Locate the cell with the specified text and output its [X, Y] center coordinate. 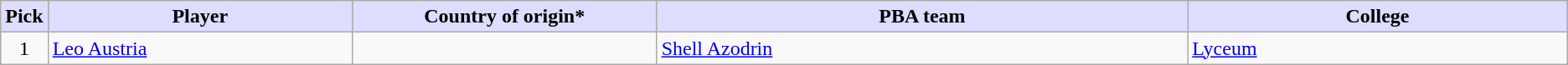
1 [24, 48]
Lyceum [1378, 48]
PBA team [922, 17]
Country of origin* [504, 17]
College [1378, 17]
Pick [24, 17]
Shell Azodrin [922, 48]
Leo Austria [199, 48]
Player [199, 17]
